Detect which cell encompasses the target text, then output its (X, Y) center coordinate. 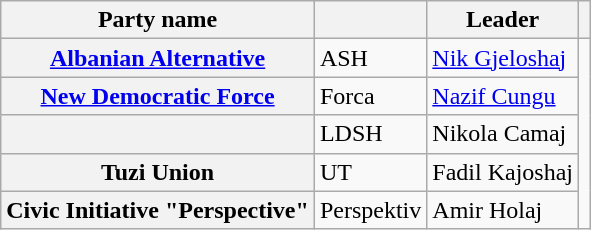
Amir Holaj (503, 210)
UT (370, 172)
Leader (503, 20)
Albanian Alternative (158, 58)
Civic Initiative "Perspective" (158, 210)
Party name (158, 20)
LDSH (370, 134)
New Democratic Force (158, 96)
Fadil Kajoshaj (503, 172)
Tuzi Union (158, 172)
Nikola Camaj (503, 134)
Forca (370, 96)
Nik Gjeloshaj (503, 58)
Nazif Cungu (503, 96)
Perspektiv (370, 210)
ASH (370, 58)
